Provide the [X, Y] coordinate of the cell's center where the given text is located.  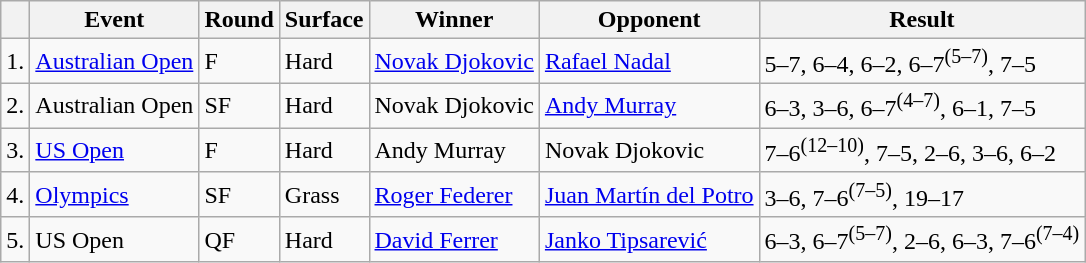
Event [114, 20]
1. [16, 62]
5–7, 6–4, 6–2, 6–7(5–7), 7–5 [922, 62]
Opponent [649, 20]
Olympics [114, 194]
Winner [454, 20]
Surface [324, 20]
David Ferrer [454, 240]
Round [239, 20]
7–6(12–10), 7–5, 2–6, 3–6, 6–2 [922, 150]
3–6, 7–6(7–5), 19–17 [922, 194]
Janko Tipsarević [649, 240]
6–3, 6–7(5–7), 2–6, 6–3, 7–6(7–4) [922, 240]
6–3, 3–6, 6–7(4–7), 6–1, 7–5 [922, 106]
5. [16, 240]
Juan Martín del Potro [649, 194]
3. [16, 150]
4. [16, 194]
Grass [324, 194]
2. [16, 106]
Rafael Nadal [649, 62]
QF [239, 240]
Roger Federer [454, 194]
Result [922, 20]
